Return [X, Y] of the center of cell containing provided text 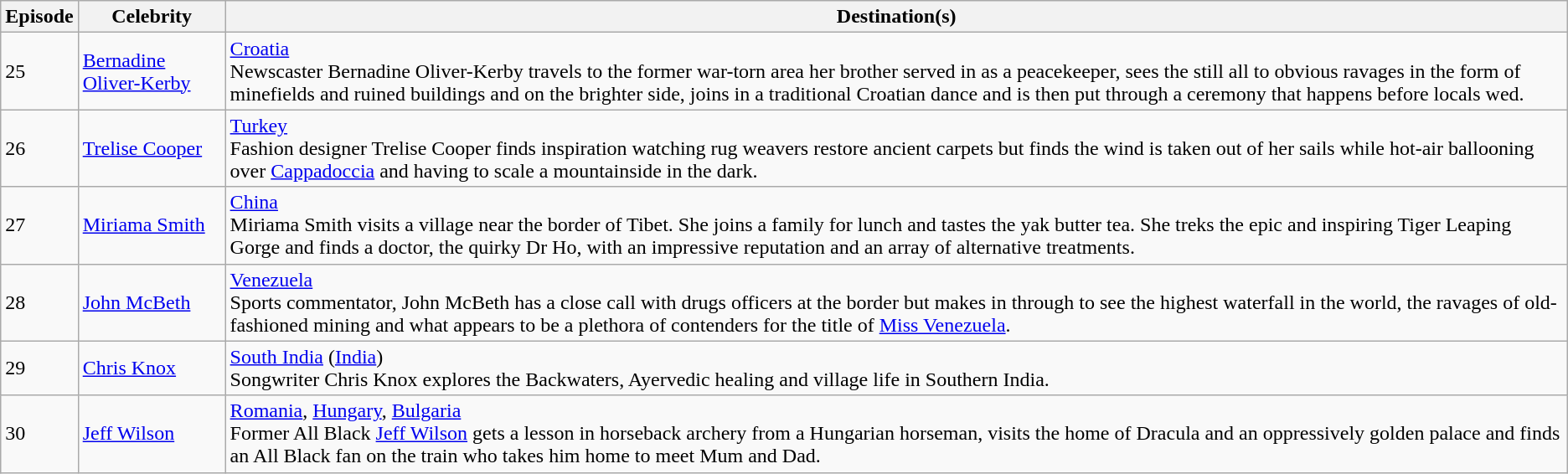
Bernadine Oliver-Kerby [152, 71]
28 [39, 302]
29 [39, 368]
John McBeth [152, 302]
Jeff Wilson [152, 434]
Destination(s) [896, 17]
26 [39, 148]
Miriama Smith [152, 225]
27 [39, 225]
30 [39, 434]
Chris Knox [152, 368]
Celebrity [152, 17]
Trelise Cooper [152, 148]
25 [39, 71]
South India (India)Songwriter Chris Knox explores the Backwaters, Ayervedic healing and village life in Southern India. [896, 368]
Episode [39, 17]
